Find where the given text appears and provide that cell's center as [x, y] coordinate. 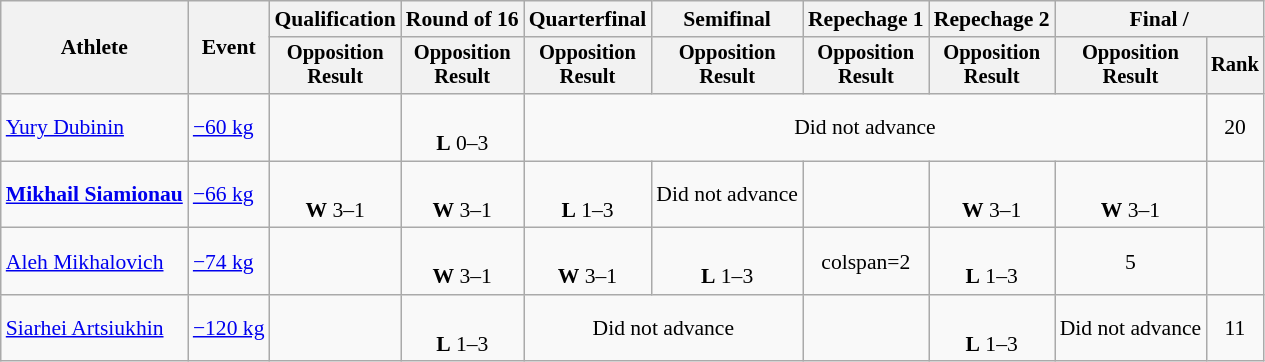
11 [1235, 328]
Quarterfinal [588, 19]
Yury Dubinin [94, 128]
−66 kg [229, 194]
L 0–3 [462, 128]
Qualification [336, 19]
−60 kg [229, 128]
Repechage 1 [866, 19]
5 [1131, 262]
−74 kg [229, 262]
Rank [1235, 66]
Athlete [94, 48]
Round of 16 [462, 19]
Mikhail Siamionau [94, 194]
Aleh Mikhalovich [94, 262]
Final / [1160, 19]
Event [229, 48]
20 [1235, 128]
colspan=2 [866, 262]
Repechage 2 [992, 19]
Semifinal [727, 19]
Siarhei Artsiukhin [94, 328]
−120 kg [229, 328]
